Identify which cell holds the provided text, then report its [x, y] central coordinate. 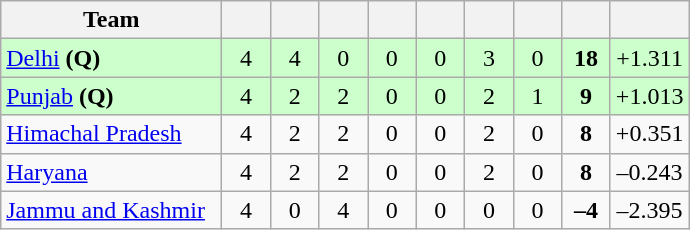
1 [538, 96]
+0.351 [650, 134]
Jammu and Kashmir [112, 210]
Haryana [112, 172]
–0.243 [650, 172]
3 [490, 58]
Punjab (Q) [112, 96]
–4 [586, 210]
9 [586, 96]
Himachal Pradesh [112, 134]
+1.311 [650, 58]
Delhi (Q) [112, 58]
18 [586, 58]
–2.395 [650, 210]
Team [112, 20]
+1.013 [650, 96]
